From the cell containing the given text, extract its center point as (X, Y) coordinate. 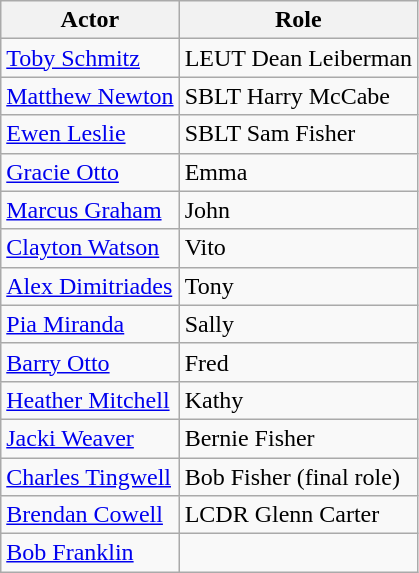
Pia Miranda (90, 324)
Marcus Graham (90, 210)
Clayton Watson (90, 248)
Toby Schmitz (90, 58)
Heather Mitchell (90, 400)
Sally (298, 324)
Bob Franklin (90, 553)
LCDR Glenn Carter (298, 515)
Vito (298, 248)
Bernie Fisher (298, 438)
Alex Dimitriades (90, 286)
Kathy (298, 400)
Brendan Cowell (90, 515)
Bob Fisher (final role) (298, 477)
Role (298, 20)
Jacki Weaver (90, 438)
Actor (90, 20)
Emma (298, 172)
SBLT Harry McCabe (298, 96)
Fred (298, 362)
Ewen Leslie (90, 134)
LEUT Dean Leiberman (298, 58)
Gracie Otto (90, 172)
Charles Tingwell (90, 477)
Tony (298, 286)
John (298, 210)
Barry Otto (90, 362)
SBLT Sam Fisher (298, 134)
Matthew Newton (90, 96)
